Scan for the cell matching the given text and deliver its [x, y] coordinate at center. 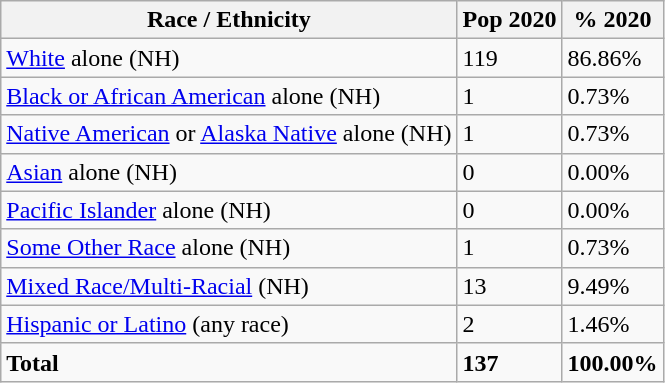
2 [510, 324]
86.86% [612, 58]
Pop 2020 [510, 20]
Mixed Race/Multi-Racial (NH) [229, 286]
13 [510, 286]
119 [510, 58]
137 [510, 362]
Pacific Islander alone (NH) [229, 210]
Hispanic or Latino (any race) [229, 324]
Race / Ethnicity [229, 20]
Black or African American alone (NH) [229, 96]
Total [229, 362]
Some Other Race alone (NH) [229, 248]
100.00% [612, 362]
% 2020 [612, 20]
9.49% [612, 286]
1.46% [612, 324]
Native American or Alaska Native alone (NH) [229, 134]
White alone (NH) [229, 58]
Asian alone (NH) [229, 172]
